Provide the (X, Y) coordinate of the cell's center where the given text is located.  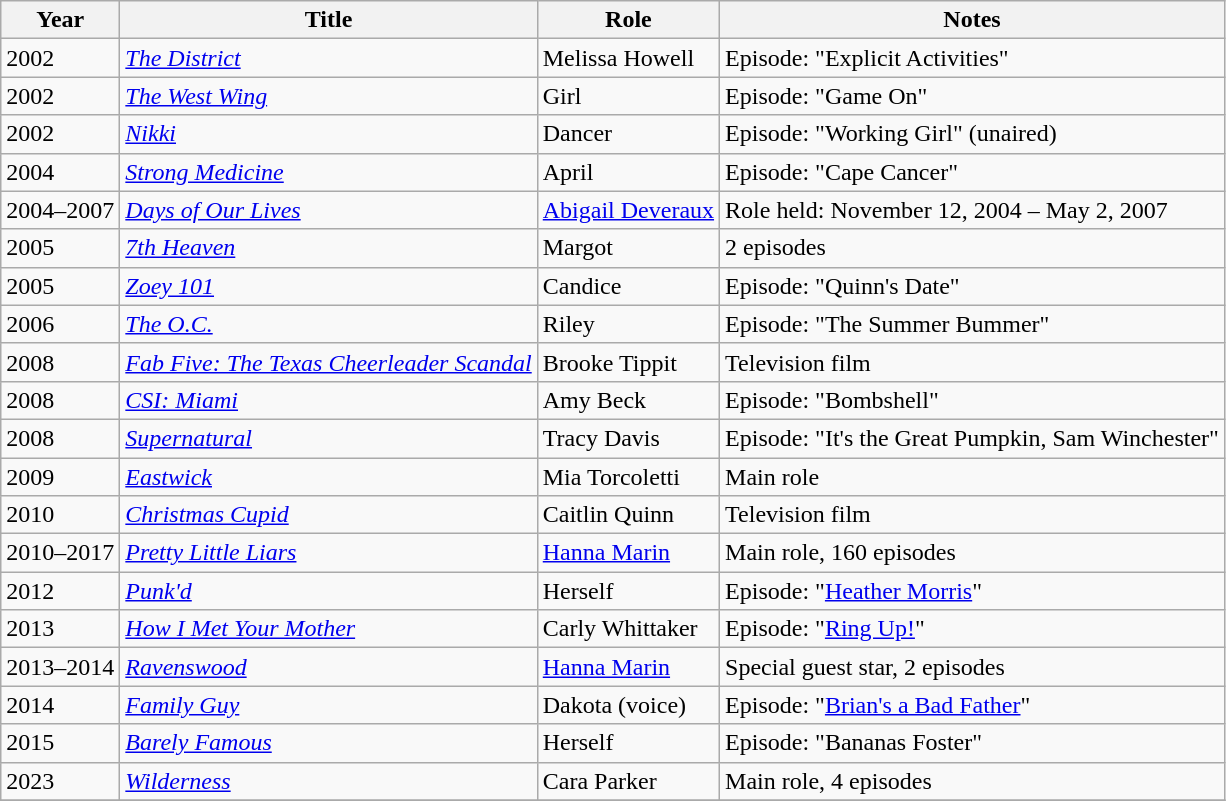
Pretty Little Liars (328, 553)
Supernatural (328, 438)
Wilderness (328, 781)
The West Wing (328, 96)
Episode: "Ring Up!" (972, 629)
Fab Five: The Texas Cheerleader Scandal (328, 362)
The District (328, 58)
Strong Medicine (328, 172)
Episode: "Bananas Foster" (972, 743)
Year (60, 20)
2013 (60, 629)
Tracy Davis (628, 438)
Cara Parker (628, 781)
Days of Our Lives (328, 210)
2010 (60, 515)
Episode: "It's the Great Pumpkin, Sam Winchester" (972, 438)
Episode: "Cape Cancer" (972, 172)
Family Guy (328, 705)
Ravenswood (328, 667)
Title (328, 20)
Zoey 101 (328, 286)
Episode: "Quinn's Date" (972, 286)
2012 (60, 591)
Amy Beck (628, 400)
2015 (60, 743)
How I Met Your Mother (328, 629)
2009 (60, 477)
Episode: "Game On" (972, 96)
Riley (628, 324)
Abigail Deveraux (628, 210)
CSI: Miami (328, 400)
Role (628, 20)
Carly Whittaker (628, 629)
Episode: "Brian's a Bad Father" (972, 705)
Main role, 4 episodes (972, 781)
The O.C. (328, 324)
Role held: November 12, 2004 – May 2, 2007 (972, 210)
Margot (628, 248)
Melissa Howell (628, 58)
Barely Famous (328, 743)
Christmas Cupid (328, 515)
2 episodes (972, 248)
Caitlin Quinn (628, 515)
Nikki (328, 134)
Dancer (628, 134)
2004–2007 (60, 210)
Dakota (voice) (628, 705)
2010–2017 (60, 553)
Brooke Tippit (628, 362)
2013–2014 (60, 667)
Main role (972, 477)
Girl (628, 96)
Main role, 160 episodes (972, 553)
Episode: "Bombshell" (972, 400)
2014 (60, 705)
April (628, 172)
Notes (972, 20)
Eastwick (328, 477)
Episode: "Working Girl" (unaired) (972, 134)
2004 (60, 172)
7th Heaven (328, 248)
Mia Torcoletti (628, 477)
Episode: "Heather Morris" (972, 591)
Episode: "Explicit Activities" (972, 58)
2006 (60, 324)
Punk'd (328, 591)
Special guest star, 2 episodes (972, 667)
2023 (60, 781)
Candice (628, 286)
Episode: "The Summer Bummer" (972, 324)
